Locate the cell with the specified text and output its (X, Y) center coordinate. 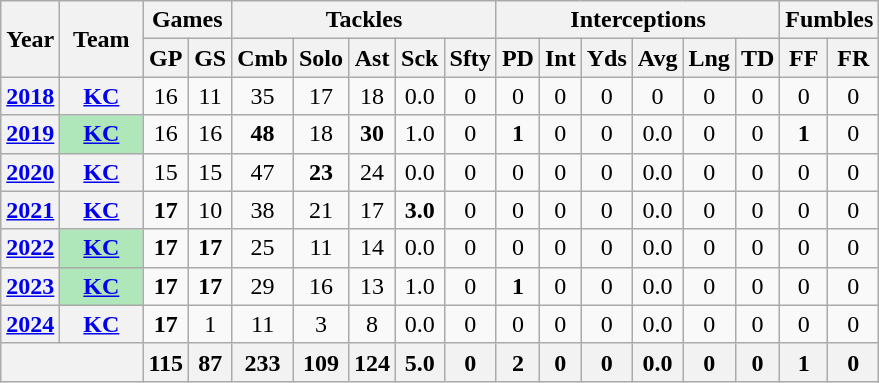
48 (263, 134)
24 (372, 172)
2024 (30, 324)
Avg (658, 58)
Cmb (263, 58)
Tackles (364, 20)
Ast (372, 58)
Sfty (470, 58)
8 (372, 324)
TD (757, 58)
Sck (420, 58)
14 (372, 248)
2022 (30, 248)
Games (188, 20)
2019 (30, 134)
2021 (30, 210)
25 (263, 248)
115 (166, 362)
30 (372, 134)
233 (263, 362)
35 (263, 96)
13 (372, 286)
Year (30, 39)
FF (804, 58)
GP (166, 58)
47 (263, 172)
Lng (709, 58)
38 (263, 210)
2 (518, 362)
2020 (30, 172)
5.0 (420, 362)
109 (320, 362)
PD (518, 58)
2018 (30, 96)
FR (854, 58)
Yds (606, 58)
21 (320, 210)
GS (210, 58)
23 (320, 172)
Interceptions (638, 20)
Int (560, 58)
87 (210, 362)
Solo (320, 58)
29 (263, 286)
124 (372, 362)
2023 (30, 286)
Team (102, 39)
10 (210, 210)
Fumbles (830, 20)
3.0 (420, 210)
3 (320, 324)
